Return the (x, y) coordinate for the center point of the cell that contains the specified text.  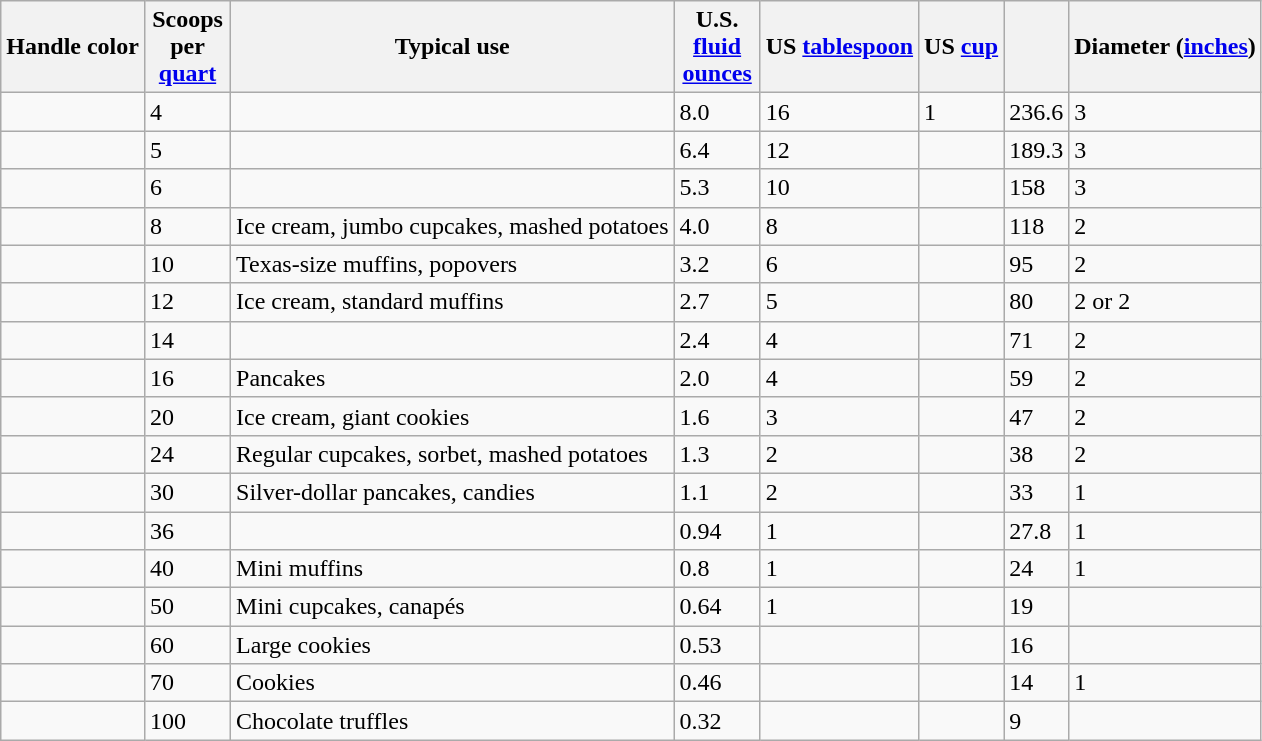
158 (1036, 188)
236.6 (1036, 112)
0.64 (717, 607)
Ice cream, giant cookies (453, 416)
5.3 (717, 188)
Chocolate truffles (453, 721)
US tablespoon (839, 47)
Handle color (73, 47)
30 (187, 492)
0.53 (717, 645)
1.1 (717, 492)
Mini muffins (453, 569)
2.0 (717, 378)
27.8 (1036, 531)
0.46 (717, 683)
Pancakes (453, 378)
8.0 (717, 112)
Silver-dollar pancakes, candies (453, 492)
US cup (962, 47)
1.3 (717, 454)
9 (1036, 721)
33 (1036, 492)
6.4 (717, 150)
Mini cupcakes, canapés (453, 607)
Cookies (453, 683)
2.7 (717, 302)
4.0 (717, 226)
2.4 (717, 340)
Ice cream, standard muffins (453, 302)
80 (1036, 302)
Ice cream, jumbo cupcakes, mashed potatoes (453, 226)
1.6 (717, 416)
189.3 (1036, 150)
20 (187, 416)
Texas-size muffins, popovers (453, 264)
59 (1036, 378)
0.8 (717, 569)
60 (187, 645)
118 (1036, 226)
3.2 (717, 264)
U.S. fluid ounces (717, 47)
47 (1036, 416)
40 (187, 569)
50 (187, 607)
38 (1036, 454)
95 (1036, 264)
71 (1036, 340)
0.32 (717, 721)
Large cookies (453, 645)
Diameter (inches) (1166, 47)
Typical use (453, 47)
36 (187, 531)
70 (187, 683)
100 (187, 721)
0.94 (717, 531)
Scoops per quart (187, 47)
Regular cupcakes, sorbet, mashed potatoes (453, 454)
2 or 2 (1166, 302)
19 (1036, 607)
